Output the (X, Y) coordinate of the center of the cell containing the given text.  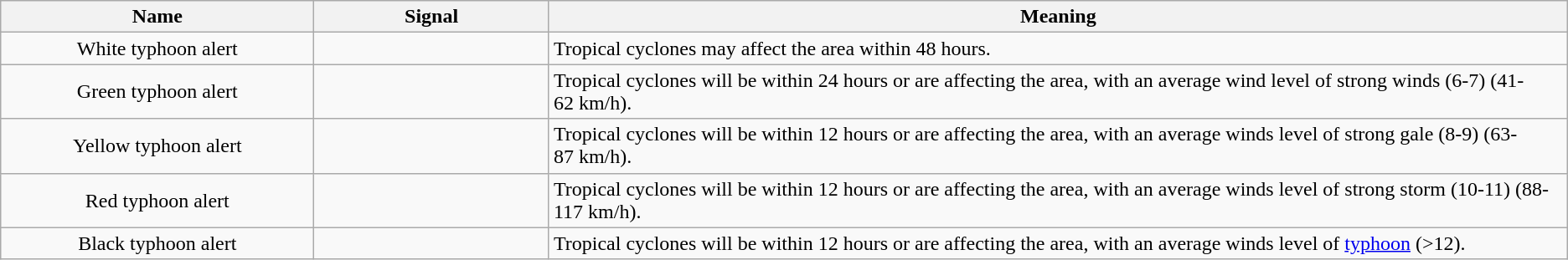
Tropical cyclones will be within 12 hours or are affecting the area, with an average winds level of strong storm (10-11) (88-117 km/h). (1058, 201)
Tropical cyclones will be within 12 hours or are affecting the area, with an average winds level of typhoon (>12). (1058, 243)
Name (157, 17)
Black typhoon alert (157, 243)
Green typhoon alert (157, 92)
Red typhoon alert (157, 201)
Signal (432, 17)
White typhoon alert (157, 48)
Yellow typhoon alert (157, 145)
Meaning (1058, 17)
Tropical cyclones may affect the area within 48 hours. (1058, 48)
Tropical cyclones will be within 24 hours or are affecting the area, with an average wind level of strong winds (6-7) (41-62 km/h). (1058, 92)
Tropical cyclones will be within 12 hours or are affecting the area, with an average winds level of strong gale (8-9) (63-87 km/h). (1058, 145)
